Capture the cell that displays the provided text and extract its [x, y] central coordinate. 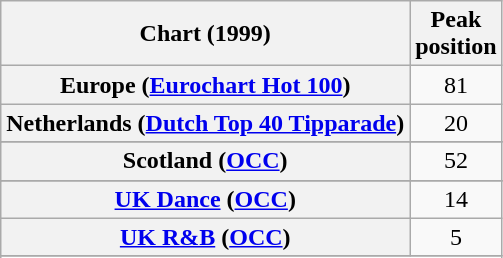
Netherlands (Dutch Top 40 Tipparade) [206, 123]
UK R&B (OCC) [206, 237]
Europe (Eurochart Hot 100) [206, 85]
Chart (1999) [206, 34]
20 [456, 123]
5 [456, 237]
UK Dance (OCC) [206, 199]
14 [456, 199]
Peakposition [456, 34]
Scotland (OCC) [206, 161]
81 [456, 85]
52 [456, 161]
